Identify which cell holds the provided text, then report its [X, Y] central coordinate. 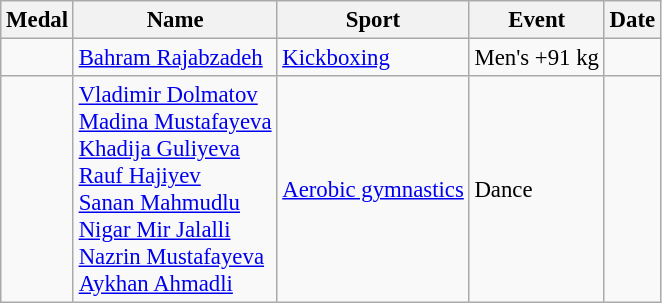
Date [632, 20]
Bahram Rajabzadeh [175, 58]
Name [175, 20]
Vladimir DolmatovMadina MustafayevaKhadija GuliyevaRauf HajiyevSanan MahmudluNigar Mir JalalliNazrin MustafayevaAykhan Ahmadli [175, 190]
Event [536, 20]
Men's +91 kg [536, 58]
Medal [38, 20]
Aerobic gymnastics [373, 190]
Dance [536, 190]
Kickboxing [373, 58]
Sport [373, 20]
